Return [X, Y] of the center of cell containing provided text 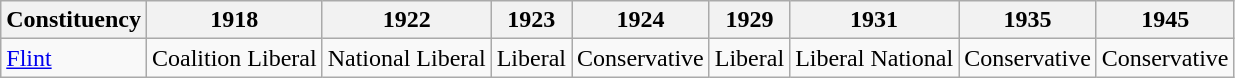
1924 [641, 20]
1918 [234, 20]
Liberal National [874, 58]
1922 [406, 20]
1923 [531, 20]
1945 [1165, 20]
1929 [749, 20]
Flint [74, 58]
Coalition Liberal [234, 58]
National Liberal [406, 58]
Constituency [74, 20]
1931 [874, 20]
1935 [1028, 20]
